Extract the (x, y) coordinate from the center of the cell holding the provided text.  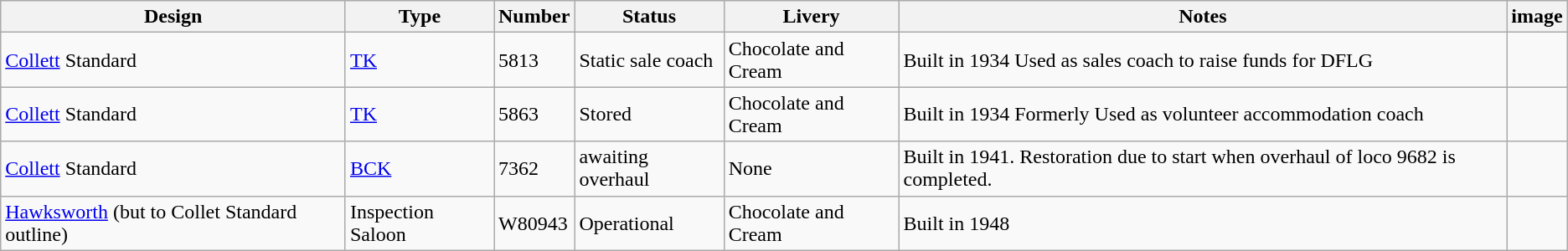
Stored (649, 114)
5813 (534, 60)
None (811, 169)
Operational (649, 223)
Hawksworth (but to Collet Standard outline) (173, 223)
W80943 (534, 223)
Static sale coach (649, 60)
5863 (534, 114)
Notes (1203, 17)
7362 (534, 169)
Design (173, 17)
Built in 1934 Formerly Used as volunteer accommodation coach (1203, 114)
Type (419, 17)
Number (534, 17)
Built in 1941. Restoration due to start when overhaul of loco 9682 is completed. (1203, 169)
Livery (811, 17)
awaiting overhaul (649, 169)
Inspection Saloon (419, 223)
Built in 1948 (1203, 223)
Status (649, 17)
Built in 1934 Used as sales coach to raise funds for DFLG (1203, 60)
BCK (419, 169)
image (1537, 17)
